From the cell containing the given text, extract its center point as [x, y] coordinate. 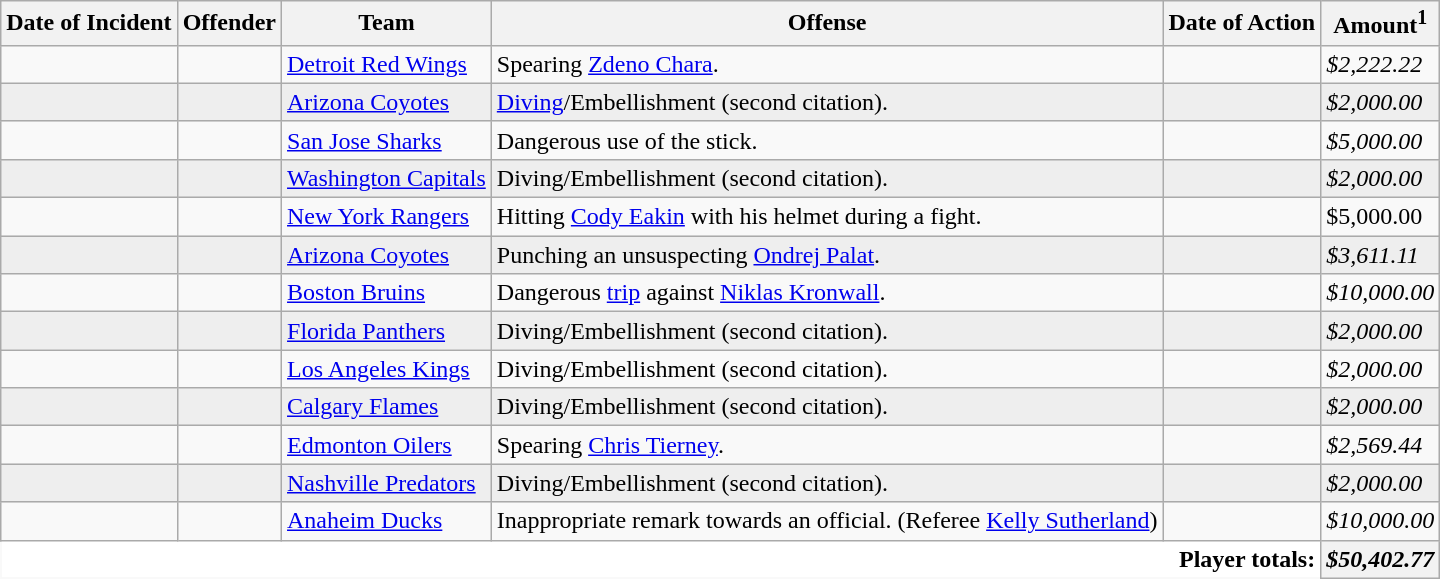
Date of Action [1242, 24]
Player totals: [661, 559]
Spearing Zdeno Chara. [827, 64]
Calgary Flames [387, 407]
$2,569.44 [1380, 445]
$3,611.11 [1380, 255]
$2,222.22 [1380, 64]
Detroit Red Wings [387, 64]
New York Rangers [387, 217]
Amount1 [1380, 24]
Anaheim Ducks [387, 521]
Dangerous use of the stick. [827, 140]
Inappropriate remark towards an official. (Referee Kelly Sutherland) [827, 521]
$50,402.77 [1380, 559]
Nashville Predators [387, 483]
Washington Capitals [387, 178]
San Jose Sharks [387, 140]
Florida Panthers [387, 331]
Spearing Chris Tierney. [827, 445]
Punching an unsuspecting Ondrej Palat. [827, 255]
Offense [827, 24]
Edmonton Oilers [387, 445]
Boston Bruins [387, 293]
Dangerous trip against Niklas Kronwall. [827, 293]
Hitting Cody Eakin with his helmet during a fight. [827, 217]
Team [387, 24]
Offender [229, 24]
Los Angeles Kings [387, 369]
Date of Incident [89, 24]
